Pinpoint the cell where the given text exists, returning its [x, y] midpoint coordinate. 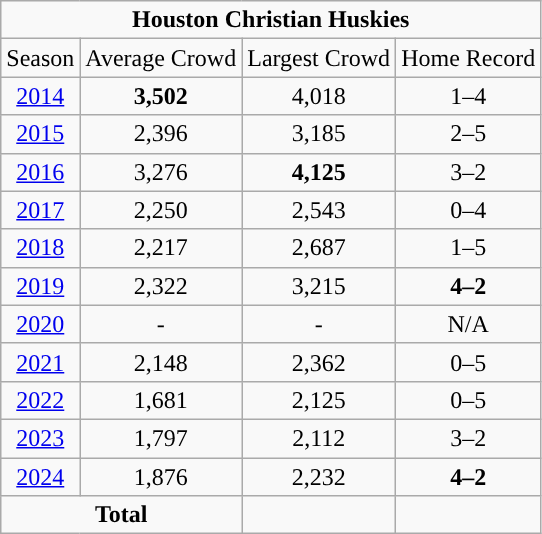
1–4 [468, 96]
Largest Crowd [319, 58]
2,148 [161, 362]
2,217 [161, 248]
1,876 [161, 477]
3,502 [161, 96]
Total [122, 515]
2018 [40, 248]
2019 [40, 286]
1,681 [161, 400]
2,125 [319, 400]
2,687 [319, 248]
2023 [40, 438]
2020 [40, 324]
2016 [40, 172]
4,018 [319, 96]
2,232 [319, 477]
2,362 [319, 362]
Average Crowd [161, 58]
2014 [40, 96]
2–5 [468, 134]
2021 [40, 362]
Home Record [468, 58]
Houston Christian Huskies [271, 20]
2024 [40, 477]
2015 [40, 134]
2022 [40, 400]
1–5 [468, 248]
2,396 [161, 134]
1,797 [161, 438]
2,322 [161, 286]
2,112 [319, 438]
3,215 [319, 286]
0–4 [468, 210]
2017 [40, 210]
3,276 [161, 172]
2,543 [319, 210]
Season [40, 58]
2,250 [161, 210]
3,185 [319, 134]
4,125 [319, 172]
N/A [468, 324]
